Provide the [x, y] coordinate of the cell's center where the given text is located.  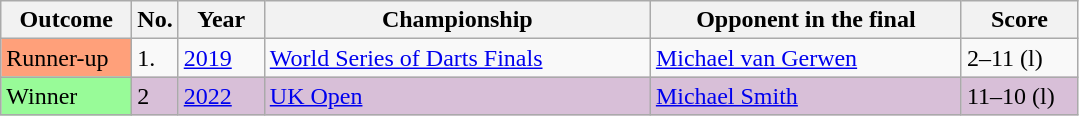
World Series of Darts Finals [457, 58]
2022 [221, 96]
Winner [66, 96]
Score [1019, 20]
11–10 (l) [1019, 96]
No. [155, 20]
Michael Smith [806, 96]
Championship [457, 20]
2–11 (l) [1019, 58]
2 [155, 96]
1. [155, 58]
Michael van Gerwen [806, 58]
2019 [221, 58]
Opponent in the final [806, 20]
Runner-up [66, 58]
UK Open [457, 96]
Outcome [66, 20]
Year [221, 20]
